Return [x, y] of the center of cell containing provided text 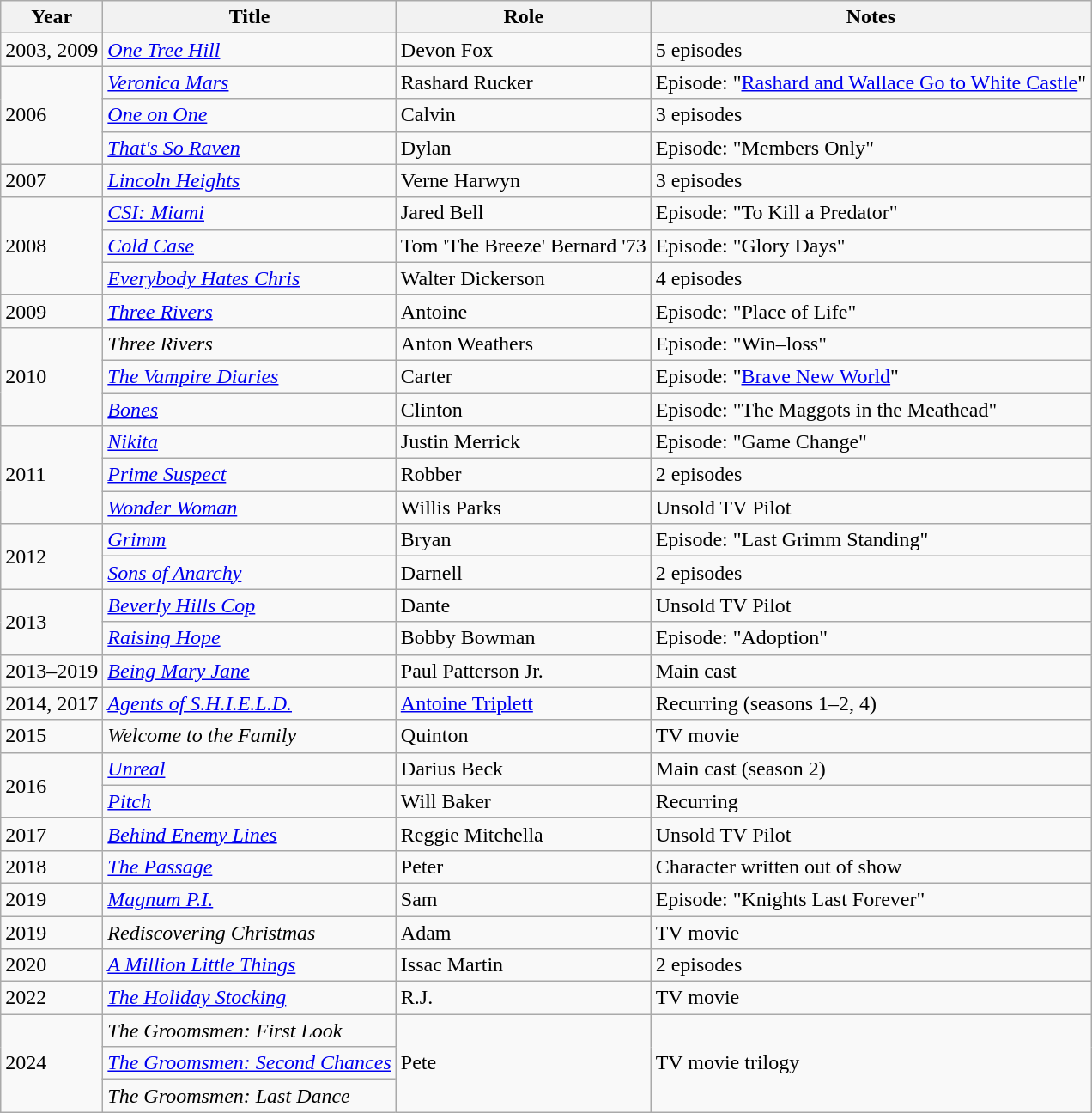
Cold Case [249, 246]
Pete [524, 1063]
Episode: "Adoption" [871, 638]
2012 [52, 556]
Pitch [249, 801]
Quinton [524, 736]
Wonder Woman [249, 508]
Episode: "To Kill a Predator" [871, 213]
The Passage [249, 867]
Verne Harwyn [524, 180]
Episode: "Place of Life" [871, 311]
Justin Merrick [524, 442]
The Groomsmen: First Look [249, 1031]
Episode: "Glory Days" [871, 246]
Prime Suspect [249, 475]
CSI: Miami [249, 213]
2024 [52, 1063]
Episode: "Knights Last Forever" [871, 899]
Adam [524, 932]
2014, 2017 [52, 703]
Bobby Bowman [524, 638]
Episode: "The Maggots in the Meathead" [871, 410]
Veronica Mars [249, 82]
Episode: "Win–loss" [871, 344]
Darius Beck [524, 769]
Title [249, 17]
Nikita [249, 442]
Darnell [524, 573]
The Holiday Stocking [249, 998]
Reggie Mitchella [524, 834]
Episode: "Brave New World" [871, 376]
Main cast (season 2) [871, 769]
Episode: "Rashard and Wallace Go to White Castle" [871, 82]
Devon Fox [524, 50]
Sons of Anarchy [249, 573]
Unreal [249, 769]
Everybody Hates Chris [249, 278]
Rashard Rucker [524, 82]
R.J. [524, 998]
Being Mary Jane [249, 671]
Anton Weathers [524, 344]
Peter [524, 867]
5 episodes [871, 50]
Sam [524, 899]
Main cast [871, 671]
Raising Hope [249, 638]
Behind Enemy Lines [249, 834]
2010 [52, 376]
2011 [52, 475]
That's So Raven [249, 148]
One on One [249, 115]
Jared Bell [524, 213]
Beverly Hills Cop [249, 605]
Antoine Triplett [524, 703]
A Million Little Things [249, 965]
Dylan [524, 148]
Antoine [524, 311]
Year [52, 17]
2016 [52, 785]
Episode: "Members Only" [871, 148]
TV movie trilogy [871, 1063]
2009 [52, 311]
2018 [52, 867]
2008 [52, 246]
Lincoln Heights [249, 180]
The Vampire Diaries [249, 376]
Bones [249, 410]
Bryan [524, 540]
Calvin [524, 115]
2020 [52, 965]
The Groomsmen: Last Dance [249, 1096]
4 episodes [871, 278]
Episode: "Last Grimm Standing" [871, 540]
2013 [52, 622]
Paul Patterson Jr. [524, 671]
Character written out of show [871, 867]
Welcome to the Family [249, 736]
Clinton [524, 410]
Agents of S.H.I.E.L.D. [249, 703]
Magnum P.I. [249, 899]
2013–2019 [52, 671]
2022 [52, 998]
Dante [524, 605]
2017 [52, 834]
Issac Martin [524, 965]
Will Baker [524, 801]
Willis Parks [524, 508]
2003, 2009 [52, 50]
One Tree Hill [249, 50]
2006 [52, 115]
Walter Dickerson [524, 278]
The Groomsmen: Second Chances [249, 1063]
Carter [524, 376]
Tom 'The Breeze' Bernard '73 [524, 246]
2007 [52, 180]
Episode: "Game Change" [871, 442]
Grimm [249, 540]
Recurring [871, 801]
2015 [52, 736]
Role [524, 17]
Rediscovering Christmas [249, 932]
Robber [524, 475]
Notes [871, 17]
Recurring (seasons 1–2, 4) [871, 703]
